Detect which cell encompasses the target text, then output its (x, y) center coordinate. 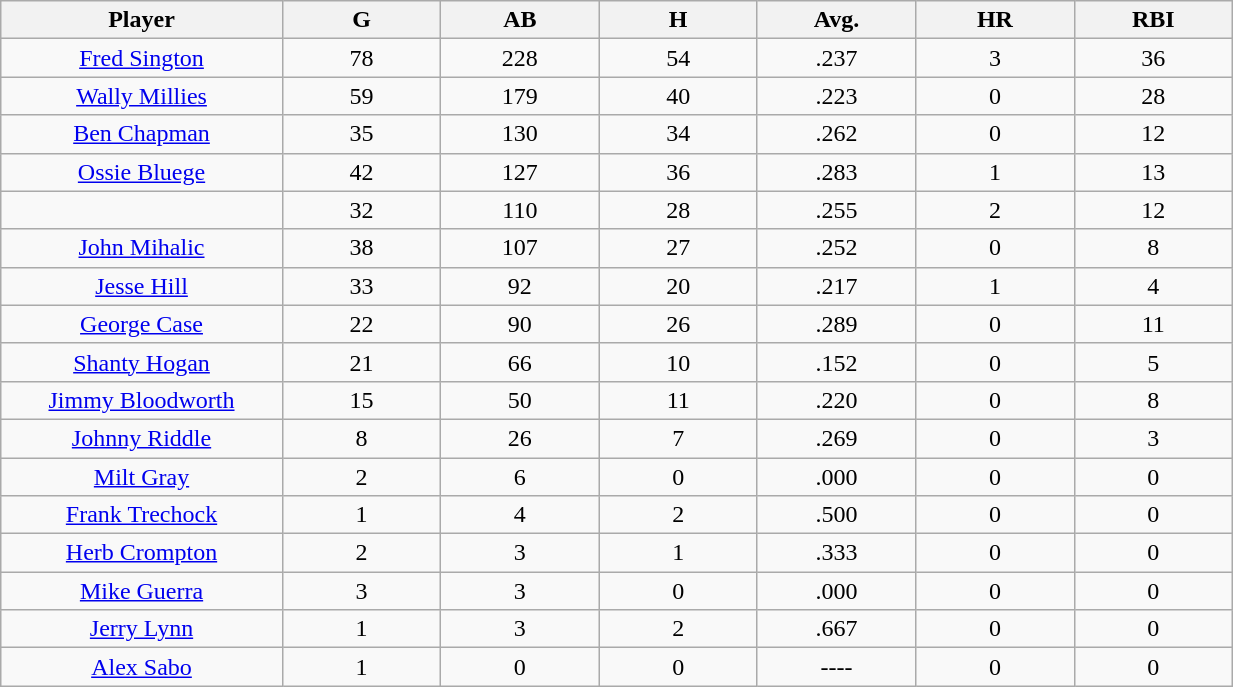
HR (995, 20)
107 (520, 248)
Milt Gray (142, 477)
15 (361, 400)
35 (361, 134)
Frank Trechock (142, 515)
7 (678, 438)
.152 (836, 362)
.269 (836, 438)
13 (1153, 172)
33 (361, 286)
32 (361, 210)
John Mihalic (142, 248)
130 (520, 134)
127 (520, 172)
Avg. (836, 20)
5 (1153, 362)
G (361, 20)
Jerry Lynn (142, 629)
59 (361, 96)
.500 (836, 515)
Herb Crompton (142, 553)
.220 (836, 400)
179 (520, 96)
40 (678, 96)
.252 (836, 248)
Wally Millies (142, 96)
Ossie Bluege (142, 172)
AB (520, 20)
George Case (142, 324)
78 (361, 58)
27 (678, 248)
50 (520, 400)
Johnny Riddle (142, 438)
.262 (836, 134)
H (678, 20)
Jesse Hill (142, 286)
.283 (836, 172)
.223 (836, 96)
.237 (836, 58)
21 (361, 362)
110 (520, 210)
Ben Chapman (142, 134)
42 (361, 172)
34 (678, 134)
20 (678, 286)
6 (520, 477)
.667 (836, 629)
Player (142, 20)
Shanty Hogan (142, 362)
.217 (836, 286)
.289 (836, 324)
Fred Sington (142, 58)
10 (678, 362)
.333 (836, 553)
RBI (1153, 20)
22 (361, 324)
38 (361, 248)
Alex Sabo (142, 667)
.255 (836, 210)
228 (520, 58)
90 (520, 324)
Jimmy Bloodworth (142, 400)
54 (678, 58)
Mike Guerra (142, 591)
92 (520, 286)
---- (836, 667)
66 (520, 362)
